Return the [x, y] coordinate for the center point of the cell that contains the specified text.  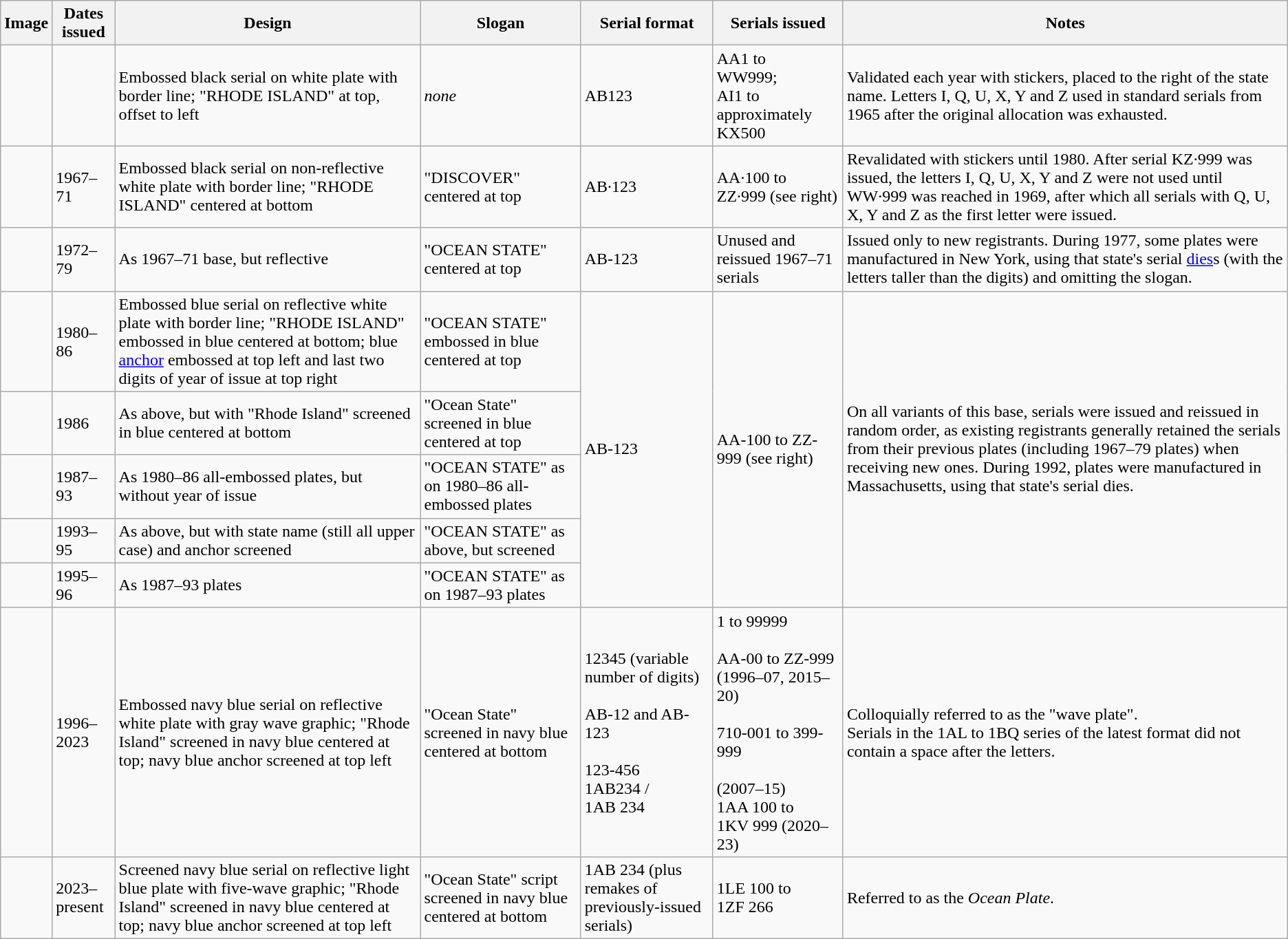
AB123 [647, 96]
"Ocean State" screened in navy blue centered at bottom [501, 732]
1 to 99999AA-00 to ZZ-999 (1996–07, 2015–20) 710-001 to 399-999(2007–15)1AA 100 to 1KV 999 (2020–23) [777, 732]
1980–86 [84, 341]
1LE 100 to 1ZF 266 [777, 897]
1972–79 [84, 259]
Referred to as the Ocean Plate. [1065, 897]
Serial format [647, 23]
As above, but with "Rhode Island" screened in blue centered at bottom [268, 423]
Design [268, 23]
Colloquially referred to as the "wave plate".Serials in the 1AL to 1BQ series of the latest format did not contain a space after the letters. [1065, 732]
"Ocean State" screened in blue centered at top [501, 423]
As 1987–93 plates [268, 585]
AA-100 to ZZ-999 (see right) [777, 449]
AB·123 [647, 187]
Notes [1065, 23]
"Ocean State" script screened in navy blue centered at bottom [501, 897]
"OCEAN STATE" as above, but screened [501, 541]
"OCEAN STATE" as on 1987–93 plates [501, 585]
Embossed black serial on white plate with border line; "RHODE ISLAND" at top, offset to left [268, 96]
"OCEAN STATE" embossed in blue centered at top [501, 341]
Serials issued [777, 23]
1995–96 [84, 585]
As 1967–71 base, but reflective [268, 259]
AA·100 toZZ·999 (see right) [777, 187]
1993–95 [84, 541]
none [501, 96]
Image [26, 23]
As 1980–86 all-embossed plates, but without year of issue [268, 486]
"OCEAN STATE" as on 1980–86 all-embossed plates [501, 486]
1996–2023 [84, 732]
"DISCOVER" centered at top [501, 187]
Embossed black serial on non-reflective white plate with border line; "RHODE ISLAND" centered at bottom [268, 187]
Dates issued [84, 23]
As above, but with state name (still all upper case) and anchor screened [268, 541]
1AB 234 (plus remakes of previously-issued serials) [647, 897]
1967–71 [84, 187]
1987–93 [84, 486]
1986 [84, 423]
Slogan [501, 23]
Unused and reissued 1967–71 serials [777, 259]
12345 (variable number of digits)AB-12 and AB-123123-4561AB234 / 1AB 234 [647, 732]
2023–present [84, 897]
AA1 toWW999;AI1 to approximately KX500 [777, 96]
"OCEAN STATE" centered at top [501, 259]
